Scan for the cell matching the given text and deliver its [x, y] coordinate at center. 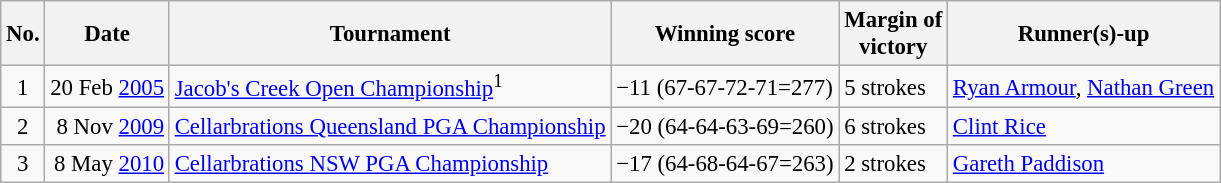
3 [23, 164]
Cellarbrations Queensland PGA Championship [390, 127]
Margin ofvictory [894, 34]
8 Nov 2009 [107, 127]
Ryan Armour, Nathan Green [1084, 87]
−20 (64-64-63-69=260) [725, 127]
Cellarbrations NSW PGA Championship [390, 164]
1 [23, 87]
Winning score [725, 34]
Tournament [390, 34]
−11 (67-67-72-71=277) [725, 87]
5 strokes [894, 87]
−17 (64-68-64-67=263) [725, 164]
2 [23, 127]
Runner(s)-up [1084, 34]
No. [23, 34]
Date [107, 34]
Jacob's Creek Open Championship1 [390, 87]
Clint Rice [1084, 127]
6 strokes [894, 127]
2 strokes [894, 164]
8 May 2010 [107, 164]
20 Feb 2005 [107, 87]
Gareth Paddison [1084, 164]
